Scan for the cell matching the given text and deliver its (x, y) coordinate at center. 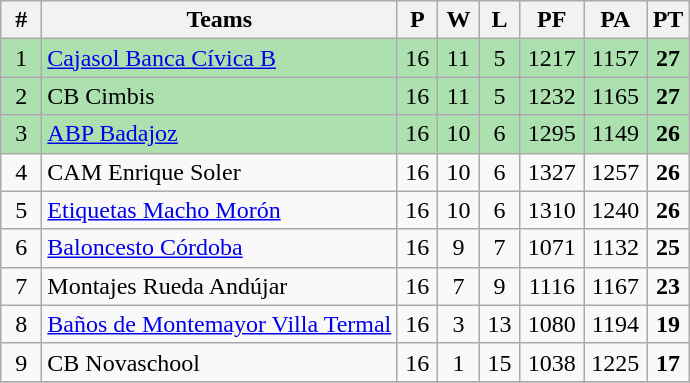
1225 (616, 362)
1116 (552, 286)
1071 (552, 248)
PT (668, 20)
1257 (616, 172)
1149 (616, 134)
Etiquetas Macho Morón (220, 210)
Cajasol Banca Cívica B (220, 58)
1165 (616, 96)
25 (668, 248)
Baloncesto Córdoba (220, 248)
1038 (552, 362)
1132 (616, 248)
Teams (220, 20)
1080 (552, 324)
PA (616, 20)
19 (668, 324)
15 (500, 362)
1327 (552, 172)
W (458, 20)
2 (22, 96)
13 (500, 324)
PF (552, 20)
1310 (552, 210)
# (22, 20)
1157 (616, 58)
Montajes Rueda Andújar (220, 286)
1240 (616, 210)
P (418, 20)
Baños de Montemayor Villa Termal (220, 324)
1217 (552, 58)
CB Cimbis (220, 96)
CAM Enrique Soler (220, 172)
17 (668, 362)
23 (668, 286)
1194 (616, 324)
8 (22, 324)
ABP Badajoz (220, 134)
1167 (616, 286)
4 (22, 172)
CB Novaschool (220, 362)
1295 (552, 134)
1232 (552, 96)
L (500, 20)
